From the cell containing the given text, extract its center point as [X, Y] coordinate. 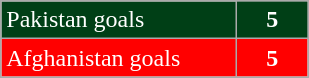
Pakistan goals [119, 20]
Afghanistan goals [119, 58]
